For the text-containing cell, return its midpoint in [x, y] coordinate format. 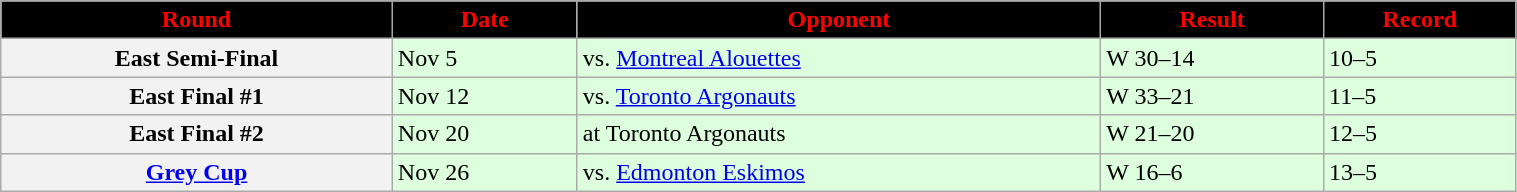
12–5 [1420, 134]
vs. Toronto Argonauts [838, 96]
Nov 5 [484, 58]
Round [197, 20]
10–5 [1420, 58]
Nov 12 [484, 96]
East Final #1 [197, 96]
Date [484, 20]
W 30–14 [1212, 58]
vs. Montreal Alouettes [838, 58]
13–5 [1420, 172]
at Toronto Argonauts [838, 134]
Grey Cup [197, 172]
East Semi-Final [197, 58]
W 21–20 [1212, 134]
Nov 20 [484, 134]
Record [1420, 20]
Nov 26 [484, 172]
East Final #2 [197, 134]
W 16–6 [1212, 172]
Opponent [838, 20]
11–5 [1420, 96]
vs. Edmonton Eskimos [838, 172]
W 33–21 [1212, 96]
Result [1212, 20]
